Locate the cell with the specified text and output its [x, y] center coordinate. 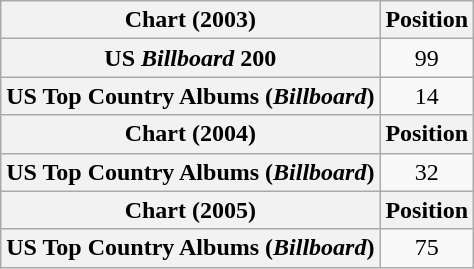
Chart (2003) [190, 20]
75 [427, 248]
99 [427, 58]
32 [427, 172]
14 [427, 96]
Chart (2005) [190, 210]
US Billboard 200 [190, 58]
Chart (2004) [190, 134]
